Find where the given text appears and provide that cell's center as [X, Y] coordinate. 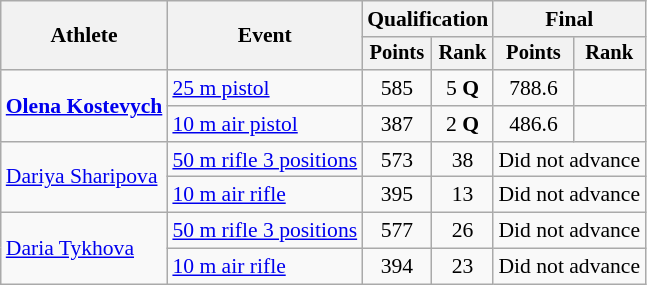
395 [396, 195]
486.6 [533, 124]
394 [396, 267]
573 [396, 160]
5 Q [462, 88]
Dariya Sharipova [84, 178]
585 [396, 88]
25 m pistol [264, 88]
Event [264, 36]
23 [462, 267]
Olena Kostevych [84, 106]
38 [462, 160]
788.6 [533, 88]
387 [396, 124]
Qualification [428, 19]
26 [462, 231]
Final [569, 19]
577 [396, 231]
Daria Tykhova [84, 248]
2 Q [462, 124]
13 [462, 195]
10 m air pistol [264, 124]
Athlete [84, 36]
